Determine the [X, Y] coordinate at the center of the cell enclosing the given text.  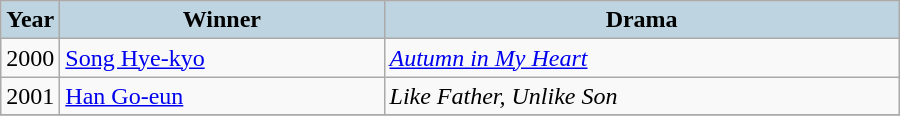
Year [30, 20]
Like Father, Unlike Son [642, 96]
2001 [30, 96]
Han Go-eun [222, 96]
Winner [222, 20]
Song Hye-kyo [222, 58]
Autumn in My Heart [642, 58]
2000 [30, 58]
Drama [642, 20]
